Find where the given text appears and provide that cell's center as (x, y) coordinate. 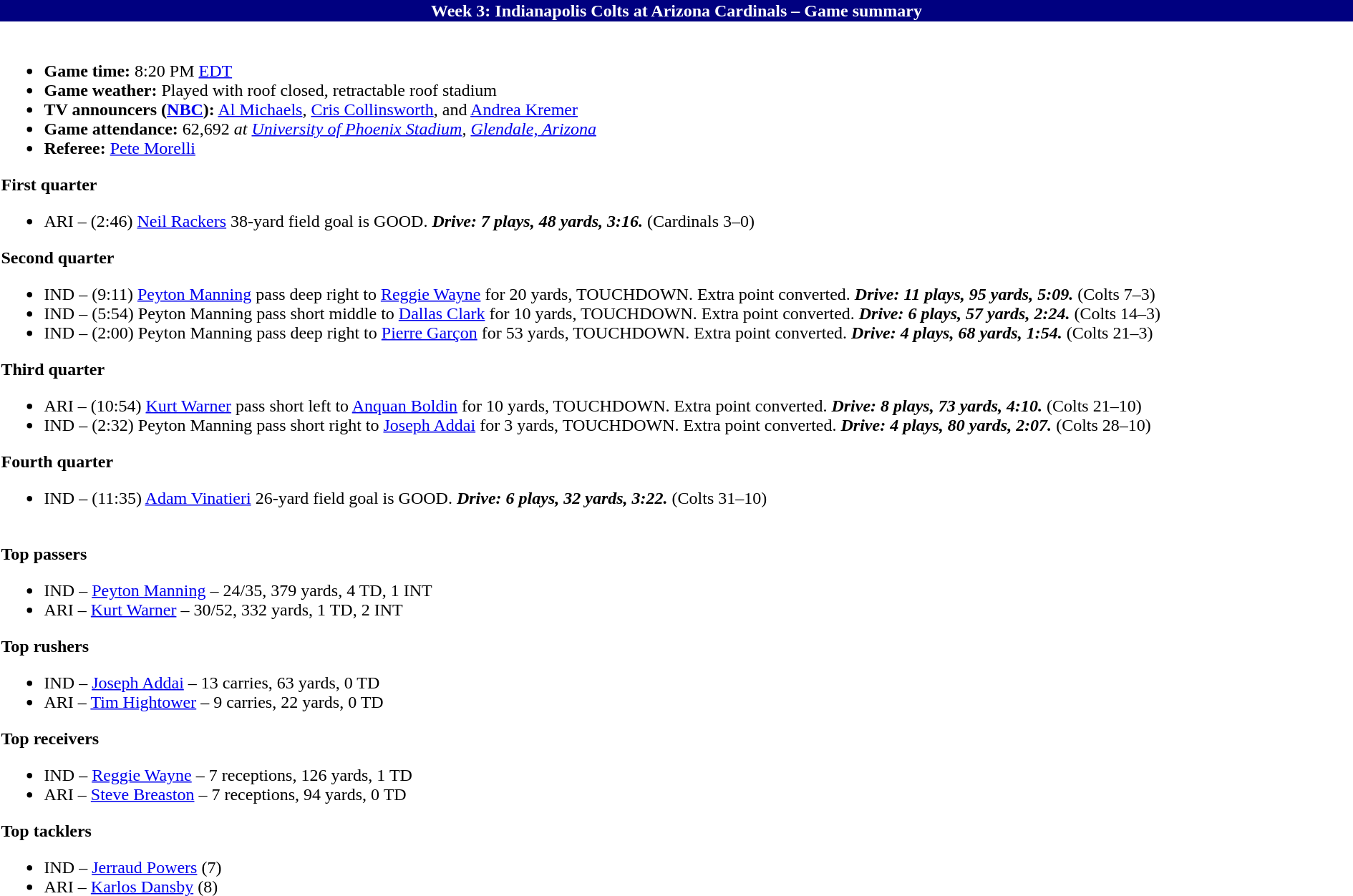
Week 3: Indianapolis Colts at Arizona Cardinals – Game summary (676, 11)
